Extract the [x, y] coordinate from the center of the cell holding the provided text.  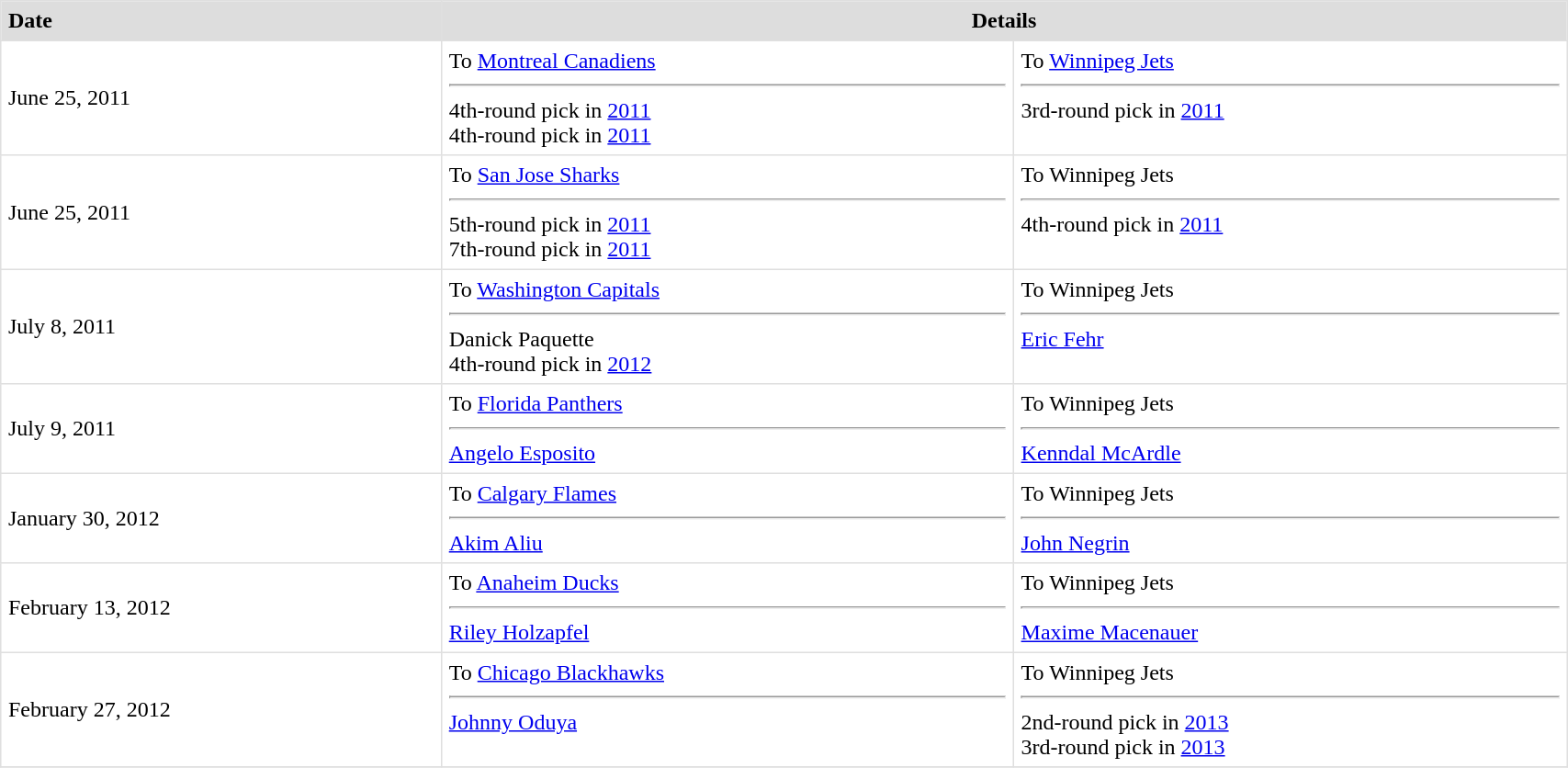
To Winnipeg Jets Kenndal McArdle [1290, 429]
Date [221, 21]
To Washington Capitals Danick Paquette4th-round pick in 2012 [728, 326]
To Florida Panthers Angelo Esposito [728, 429]
To San Jose Sharks5th-round pick in 20117th-round pick in 2011 [728, 212]
February 27, 2012 [221, 709]
To Winnipeg Jets4th-round pick in 2011 [1290, 212]
To Winnipeg Jets 2nd-round pick in 20133rd-round pick in 2013 [1290, 709]
To Winnipeg Jets Eric Fehr [1290, 326]
To Calgary Flames Akim Aliu [728, 518]
January 30, 2012 [221, 518]
July 8, 2011 [221, 326]
To Winnipeg Jets Maxime Macenauer [1290, 608]
To Montreal Canadiens4th-round pick in 20114th-round pick in 2011 [728, 97]
To Winnipeg Jets3rd-round pick in 2011 [1290, 97]
February 13, 2012 [221, 608]
To Chicago Blackhawks Johnny Oduya [728, 709]
July 9, 2011 [221, 429]
To Anaheim Ducks Riley Holzapfel [728, 608]
To Winnipeg Jets John Negrin [1290, 518]
Details [1003, 21]
